Capture the cell that displays the provided text and extract its (x, y) central coordinate. 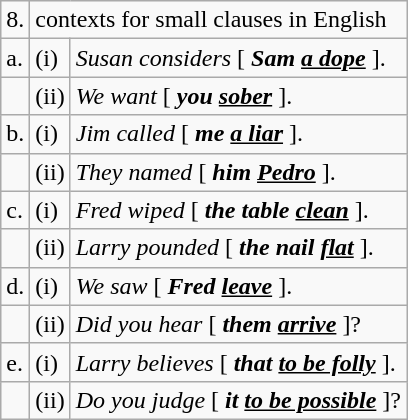
They named [ him Pedro ]. (238, 172)
a. (16, 58)
e. (16, 362)
Larry believes [ that to be folly ]. (238, 362)
8. (16, 20)
Susan considers [ Sam a dope ]. (238, 58)
Did you hear [ them arrive ]? (238, 324)
We saw [ Fred leave ]. (238, 286)
Jim called [ me a liar ]. (238, 134)
Larry pounded [ the nail flat ]. (238, 248)
b. (16, 134)
contexts for small clauses in English (218, 20)
We want [ you sober ]. (238, 96)
Do you judge [ it to be possible ]? (238, 400)
d. (16, 286)
Fred wiped [ the table clean ]. (238, 210)
c. (16, 210)
